Search for the cell housing the specified text and yield its [X, Y] center coordinate. 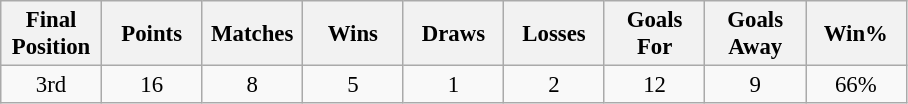
9 [756, 85]
Draws [454, 34]
Win% [856, 34]
Points [152, 34]
Matches [252, 34]
Wins [354, 34]
16 [152, 85]
2 [554, 85]
3rd [52, 85]
1 [454, 85]
5 [354, 85]
Goals For [654, 34]
Final Position [52, 34]
Goals Away [756, 34]
8 [252, 85]
66% [856, 85]
12 [654, 85]
Losses [554, 34]
